Extract the [x, y] coordinate from the center of the cell holding the provided text.  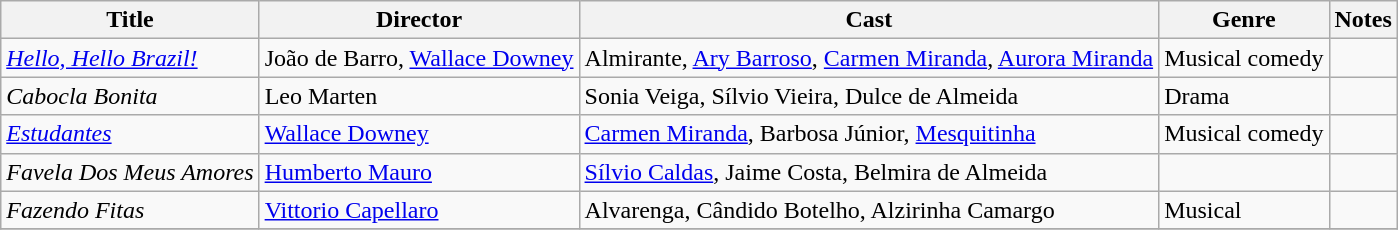
Sílvio Caldas, Jaime Costa, Belmira de Almeida [869, 172]
Cabocla Bonita [130, 96]
Carmen Miranda, Barbosa Júnior, Mesquitinha [869, 134]
Fazendo Fitas [130, 210]
Drama [1244, 96]
Hello, Hello Brazil! [130, 58]
Leo Marten [419, 96]
Favela Dos Meus Amores [130, 172]
Director [419, 20]
Humberto Mauro [419, 172]
Alvarenga, Cândido Botelho, Alzirinha Camargo [869, 210]
Vittorio Capellaro [419, 210]
Sonia Veiga, Sílvio Vieira, Dulce de Almeida [869, 96]
Wallace Downey [419, 134]
Musical [1244, 210]
Genre [1244, 20]
Cast [869, 20]
Title [130, 20]
Almirante, Ary Barroso, Carmen Miranda, Aurora Miranda [869, 58]
João de Barro, Wallace Downey [419, 58]
Notes [1363, 20]
Estudantes [130, 134]
